Return the [x, y] coordinate for the center point of the cell that contains the specified text.  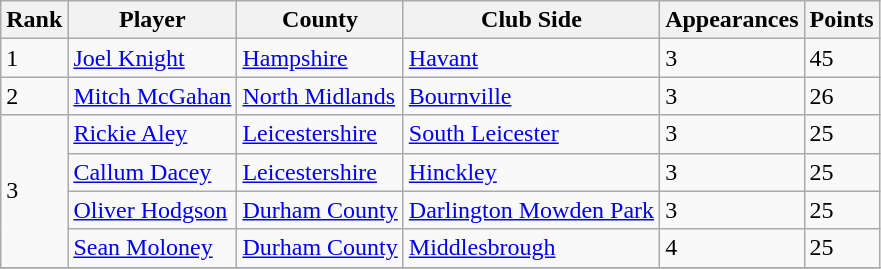
Sean Moloney [152, 248]
Rank [34, 20]
Hampshire [320, 58]
Appearances [732, 20]
Mitch McGahan [152, 96]
Bournville [531, 96]
Darlington Mowden Park [531, 210]
Points [842, 20]
Player [152, 20]
Middlesbrough [531, 248]
Joel Knight [152, 58]
Callum Dacey [152, 172]
Havant [531, 58]
26 [842, 96]
Rickie Aley [152, 134]
Club Side [531, 20]
2 [34, 96]
Oliver Hodgson [152, 210]
North Midlands [320, 96]
Hinckley [531, 172]
County [320, 20]
4 [732, 248]
South Leicester [531, 134]
45 [842, 58]
1 [34, 58]
